Determine the [X, Y] coordinate at the center of the cell enclosing the given text.  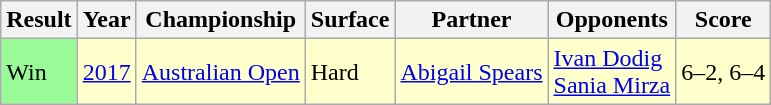
Australian Open [220, 72]
Result [39, 20]
Win [39, 72]
Ivan Dodig Sania Mirza [612, 72]
Opponents [612, 20]
Surface [350, 20]
Year [106, 20]
6–2, 6–4 [724, 72]
Championship [220, 20]
Partner [472, 20]
Score [724, 20]
Hard [350, 72]
2017 [106, 72]
Abigail Spears [472, 72]
